Search for the cell housing the specified text and yield its [X, Y] center coordinate. 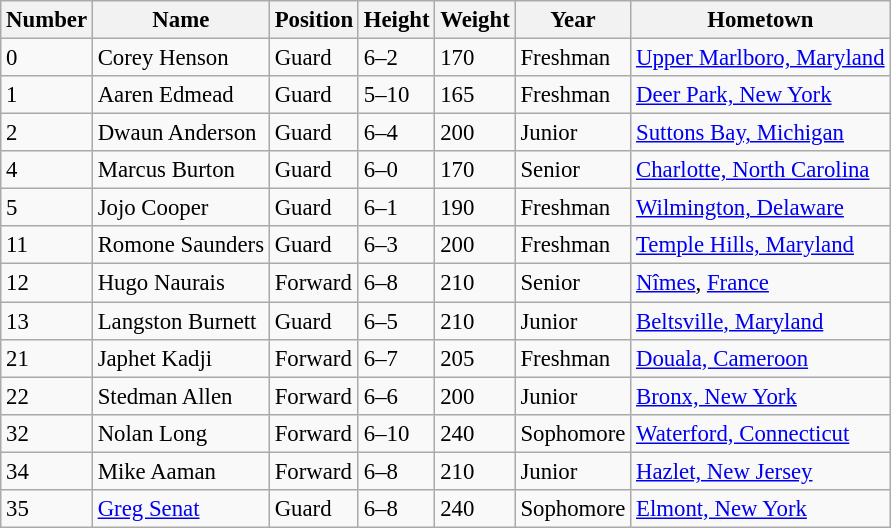
Upper Marlboro, Maryland [760, 58]
Marcus Burton [180, 170]
Stedman Allen [180, 396]
Mike Aaman [180, 471]
Charlotte, North Carolina [760, 170]
Elmont, New York [760, 509]
0 [47, 58]
Deer Park, New York [760, 95]
1 [47, 95]
6–1 [396, 208]
Hazlet, New Jersey [760, 471]
Beltsville, Maryland [760, 321]
2 [47, 133]
12 [47, 283]
Height [396, 20]
Weight [475, 20]
32 [47, 433]
35 [47, 509]
Temple Hills, Maryland [760, 245]
Position [314, 20]
Bronx, New York [760, 396]
5–10 [396, 95]
13 [47, 321]
Hometown [760, 20]
6–2 [396, 58]
Langston Burnett [180, 321]
Dwaun Anderson [180, 133]
22 [47, 396]
Wilmington, Delaware [760, 208]
6–3 [396, 245]
6–7 [396, 358]
Jojo Cooper [180, 208]
Hugo Naurais [180, 283]
Greg Senat [180, 509]
6–5 [396, 321]
165 [475, 95]
Waterford, Connecticut [760, 433]
Douala, Cameroon [760, 358]
Nolan Long [180, 433]
21 [47, 358]
6–0 [396, 170]
Year [573, 20]
Japhet Kadji [180, 358]
Aaren Edmead [180, 95]
4 [47, 170]
Suttons Bay, Michigan [760, 133]
Nîmes, France [760, 283]
34 [47, 471]
6–10 [396, 433]
Romone Saunders [180, 245]
190 [475, 208]
11 [47, 245]
6–6 [396, 396]
205 [475, 358]
Name [180, 20]
Corey Henson [180, 58]
6–4 [396, 133]
Number [47, 20]
5 [47, 208]
